Search for the cell housing the specified text and yield its (x, y) center coordinate. 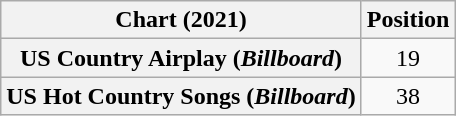
US Country Airplay (Billboard) (181, 58)
Position (408, 20)
19 (408, 58)
US Hot Country Songs (Billboard) (181, 96)
Chart (2021) (181, 20)
38 (408, 96)
